Output the (x, y) coordinate of the center of the cell containing the given text.  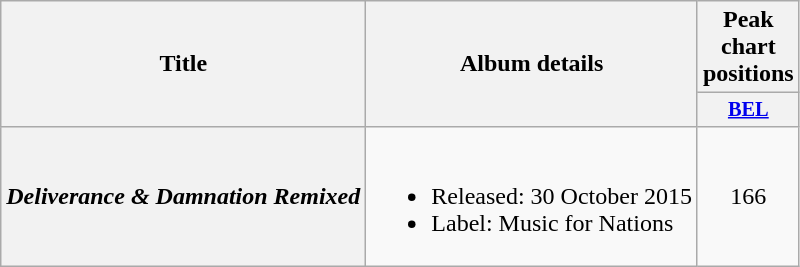
Released: 30 October 2015Label: Music for Nations (532, 196)
Deliverance & Damnation Remixed (184, 196)
Title (184, 64)
166 (748, 196)
Peak chart positions (748, 47)
Album details (532, 64)
BEL (748, 110)
